Detect which cell encompasses the target text, then output its [X, Y] center coordinate. 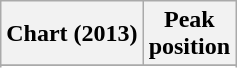
Peakposition [189, 34]
Chart (2013) [72, 34]
